Extract the [x, y] coordinate from the center of the cell holding the provided text.  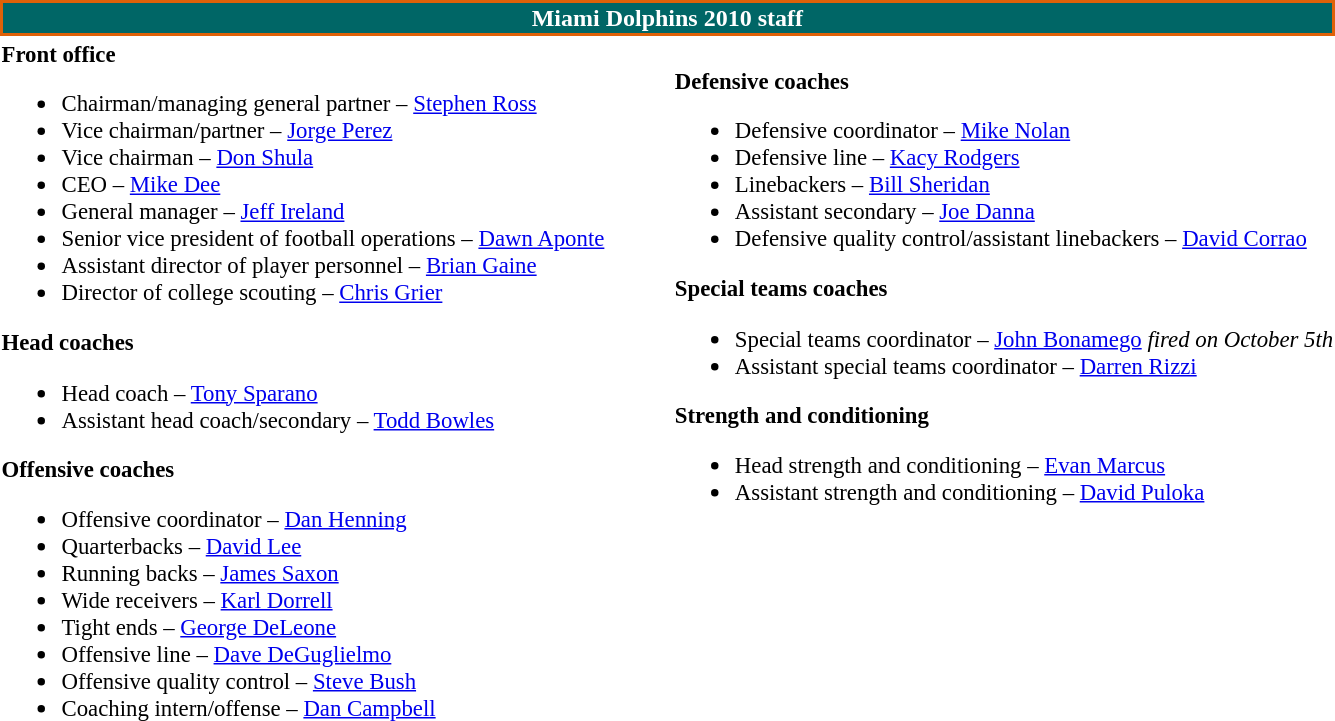
Miami Dolphins 2010 staff [668, 18]
